Search for the cell housing the specified text and yield its (X, Y) center coordinate. 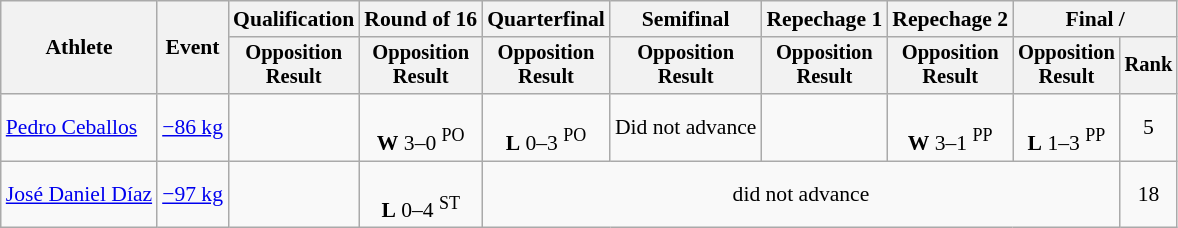
5 (1149, 128)
Event (192, 48)
Athlete (79, 48)
18 (1149, 194)
Repechage 1 (824, 19)
W 3–0 PO (420, 128)
did not advance (801, 194)
Final / (1095, 19)
Did not advance (686, 128)
−86 kg (192, 128)
Qualification (294, 19)
Quarterfinal (546, 19)
José Daniel Díaz (79, 194)
Repechage 2 (950, 19)
Semifinal (686, 19)
W 3–1 PP (950, 128)
Pedro Ceballos (79, 128)
L 0–4 ST (420, 194)
Round of 16 (420, 19)
−97 kg (192, 194)
Rank (1149, 66)
L 0–3 PO (546, 128)
L 1–3 PP (1066, 128)
